Detect which cell encompasses the target text, then output its [x, y] center coordinate. 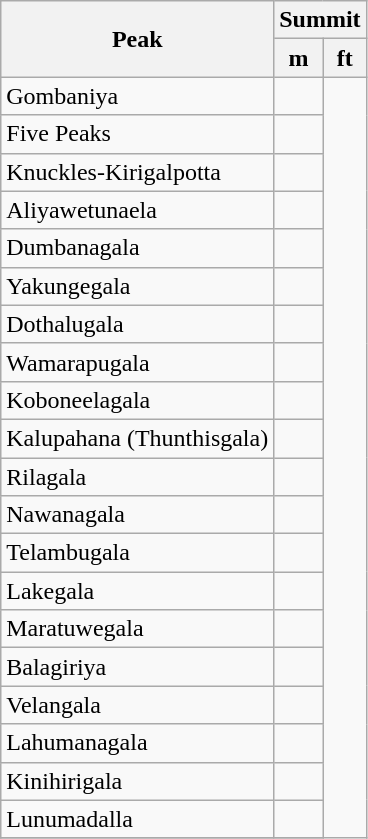
Dothalugala [138, 324]
Balagiriya [138, 667]
Kinihirigala [138, 781]
Rilagala [138, 477]
Lakegala [138, 591]
Nawanagala [138, 515]
Lunumadalla [138, 819]
Wamarapugala [138, 362]
m [298, 58]
Maratuwegala [138, 629]
Dumbanagala [138, 248]
Knuckles-Kirigalpotta [138, 172]
Five Peaks [138, 134]
Koboneelagala [138, 400]
Peak [138, 39]
Summit [320, 20]
Gombaniya [138, 96]
ft [344, 58]
Yakungegala [138, 286]
Aliyawetunaela [138, 210]
Kalupahana (Thunthisgala) [138, 438]
Velangala [138, 705]
Telambugala [138, 553]
Lahumanagala [138, 743]
